Find where the given text appears and provide that cell's center as [x, y] coordinate. 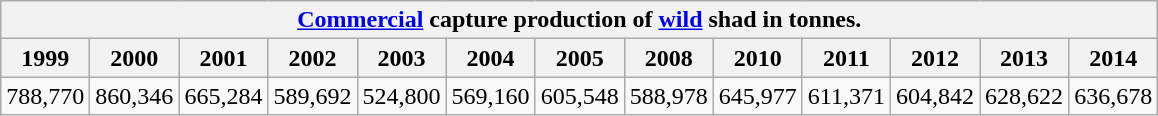
2010 [758, 58]
860,346 [134, 96]
1999 [46, 58]
2014 [1114, 58]
788,770 [46, 96]
665,284 [224, 96]
2012 [934, 58]
645,977 [758, 96]
2005 [580, 58]
611,371 [846, 96]
2002 [312, 58]
569,160 [490, 96]
2000 [134, 58]
2004 [490, 58]
2011 [846, 58]
Commercial capture production of wild shad in tonnes. [580, 20]
2008 [668, 58]
628,622 [1024, 96]
636,678 [1114, 96]
2013 [1024, 58]
524,800 [402, 96]
605,548 [580, 96]
2003 [402, 58]
588,978 [668, 96]
2001 [224, 58]
604,842 [934, 96]
589,692 [312, 96]
